Find where the given text appears and provide that cell's center as [X, Y] coordinate. 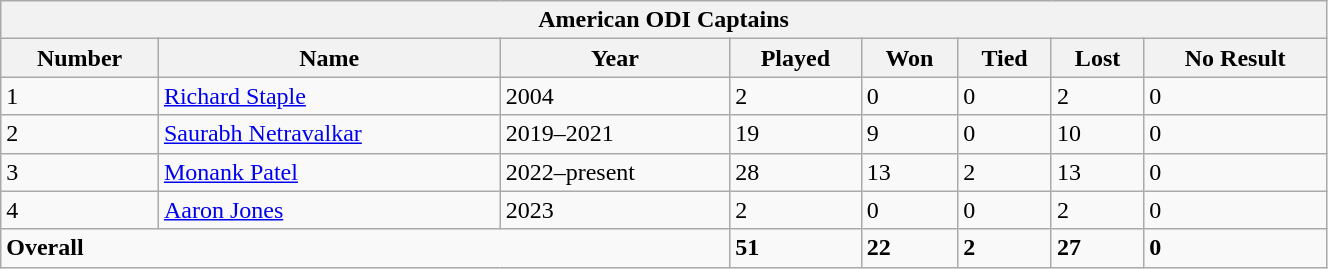
Saurabh Netravalkar [329, 134]
Won [910, 58]
2019–2021 [615, 134]
No Result [1236, 58]
2022–present [615, 172]
3 [80, 172]
Name [329, 58]
4 [80, 210]
Tied [1005, 58]
Number [80, 58]
Richard Staple [329, 96]
Year [615, 58]
27 [1097, 248]
Played [796, 58]
American ODI Captains [664, 20]
2023 [615, 210]
19 [796, 134]
Overall [366, 248]
22 [910, 248]
28 [796, 172]
Lost [1097, 58]
Aaron Jones [329, 210]
Monank Patel [329, 172]
1 [80, 96]
51 [796, 248]
9 [910, 134]
10 [1097, 134]
2004 [615, 96]
